Capture the cell that displays the provided text and extract its (X, Y) central coordinate. 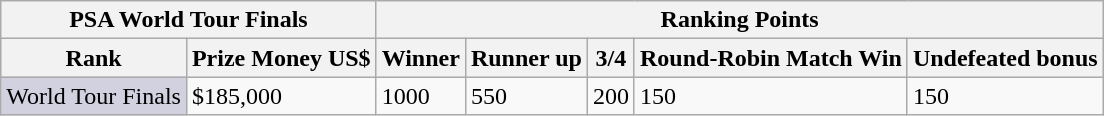
Winner (420, 58)
Prize Money US$ (281, 58)
550 (526, 96)
200 (610, 96)
Ranking Points (740, 20)
3/4 (610, 58)
Undefeated bonus (1005, 58)
Round-Robin Match Win (770, 58)
PSA World Tour Finals (188, 20)
Runner up (526, 58)
$185,000 (281, 96)
World Tour Finals (94, 96)
1000 (420, 96)
Rank (94, 58)
